Capture the cell that displays the provided text and extract its [X, Y] central coordinate. 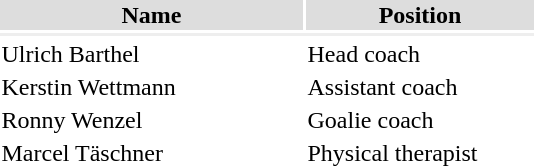
Goalie coach [420, 120]
Name [152, 15]
Ronny Wenzel [152, 120]
Ulrich Barthel [152, 54]
Head coach [420, 54]
Assistant coach [420, 87]
Position [420, 15]
Kerstin Wettmann [152, 87]
